Provide the (X, Y) coordinate of the cell's center where the given text is located.  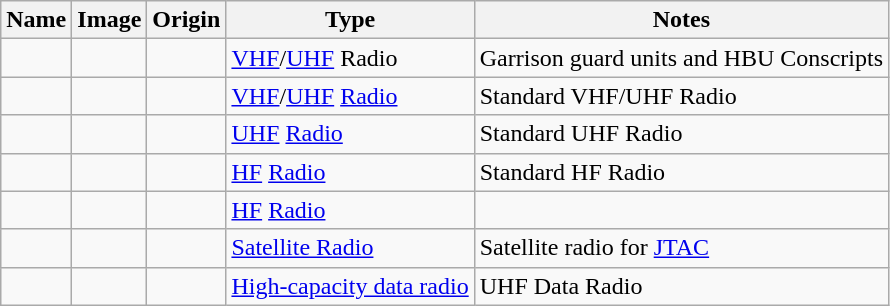
Satellite Radio (350, 248)
Standard VHF/UHF Radio (681, 96)
High-capacity data radio (350, 286)
UHF Radio (350, 134)
UHF Data Radio (681, 286)
Garrison guard units and HBU Conscripts (681, 58)
Image (110, 20)
Name (36, 20)
Standard UHF Radio (681, 134)
Notes (681, 20)
Type (350, 20)
Satellite radio for JTAC (681, 248)
Standard HF Radio (681, 172)
Origin (186, 20)
